Locate the cell with the specified text and output its (x, y) center coordinate. 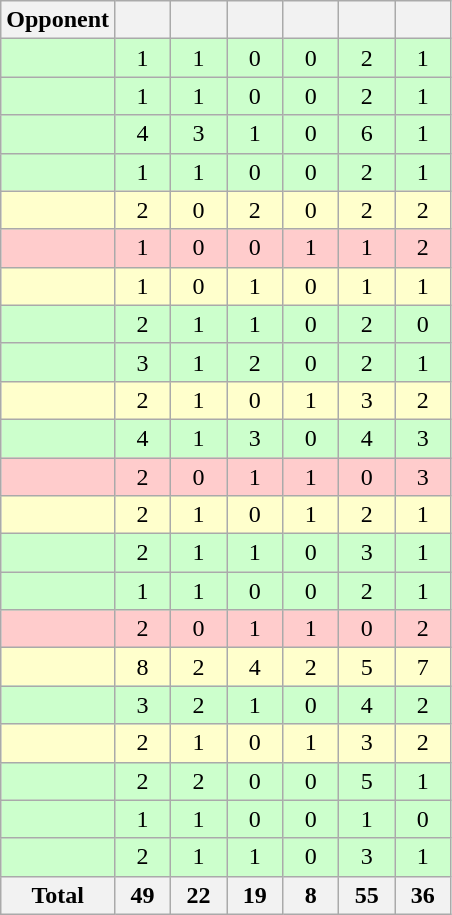
36 (423, 895)
Opponent (58, 20)
55 (367, 895)
49 (143, 895)
22 (199, 895)
19 (255, 895)
7 (423, 667)
Total (58, 895)
6 (367, 134)
